Pinpoint the cell where the given text exists, returning its (X, Y) midpoint coordinate. 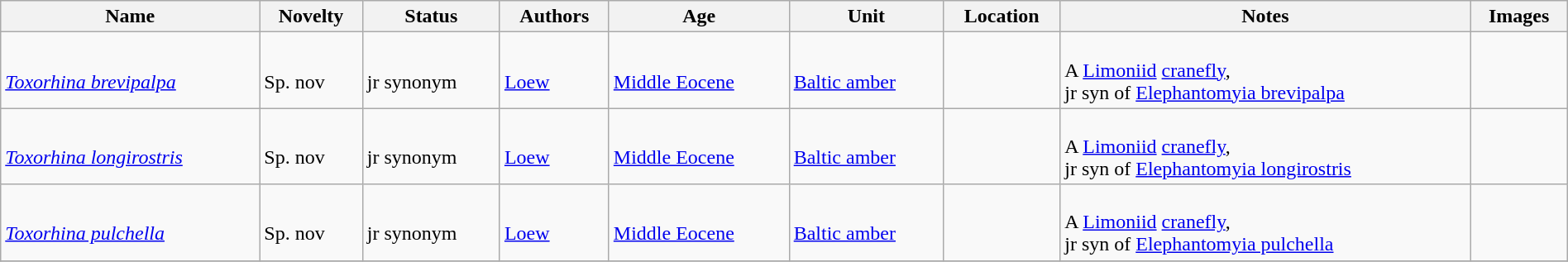
Toxorhina brevipalpa (131, 70)
A Limoniid cranefly, jr syn of Elephantomyia pulchella (1265, 222)
Images (1518, 17)
Status (431, 17)
Unit (866, 17)
Name (131, 17)
Toxorhina longirostris (131, 146)
Location (1002, 17)
Novelty (311, 17)
Toxorhina pulchella (131, 222)
A Limoniid cranefly, jr syn of Elephantomyia brevipalpa (1265, 70)
Age (699, 17)
A Limoniid cranefly, jr syn of Elephantomyia longirostris (1265, 146)
Authors (554, 17)
Notes (1265, 17)
